Capture the cell that displays the provided text and extract its (X, Y) central coordinate. 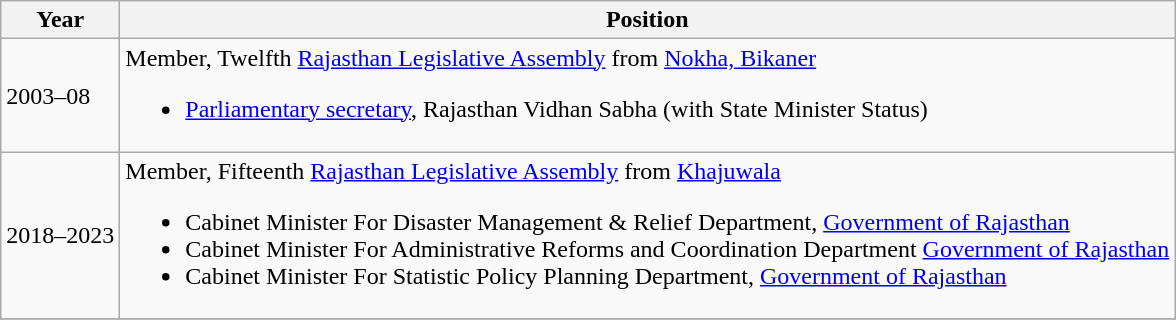
2003–08 (60, 96)
Position (648, 20)
2018–2023 (60, 236)
Year (60, 20)
Member, Twelfth Rajasthan Legislative Assembly from Nokha, BikanerParliamentary secretary, Rajasthan Vidhan Sabha (with State Minister Status) (648, 96)
